From the cell containing the given text, extract its center point as (X, Y) coordinate. 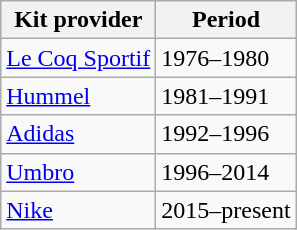
1981–1991 (226, 96)
Nike (78, 210)
1976–1980 (226, 58)
Kit provider (78, 20)
Hummel (78, 96)
Le Coq Sportif (78, 58)
2015–present (226, 210)
Umbro (78, 172)
1996–2014 (226, 172)
Period (226, 20)
Adidas (78, 134)
1992–1996 (226, 134)
